Detect which cell encompasses the target text, then output its (X, Y) center coordinate. 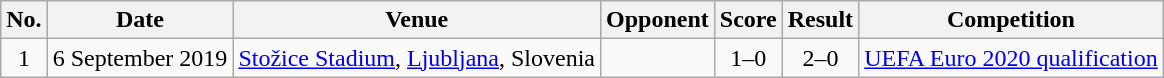
Opponent (658, 20)
Result (820, 20)
UEFA Euro 2020 qualification (1012, 58)
Stožice Stadium, Ljubljana, Slovenia (417, 58)
Date (140, 20)
Venue (417, 20)
1–0 (748, 58)
No. (24, 20)
Score (748, 20)
6 September 2019 (140, 58)
1 (24, 58)
Competition (1012, 20)
2–0 (820, 58)
